Pinpoint the cell where the given text exists, returning its [x, y] midpoint coordinate. 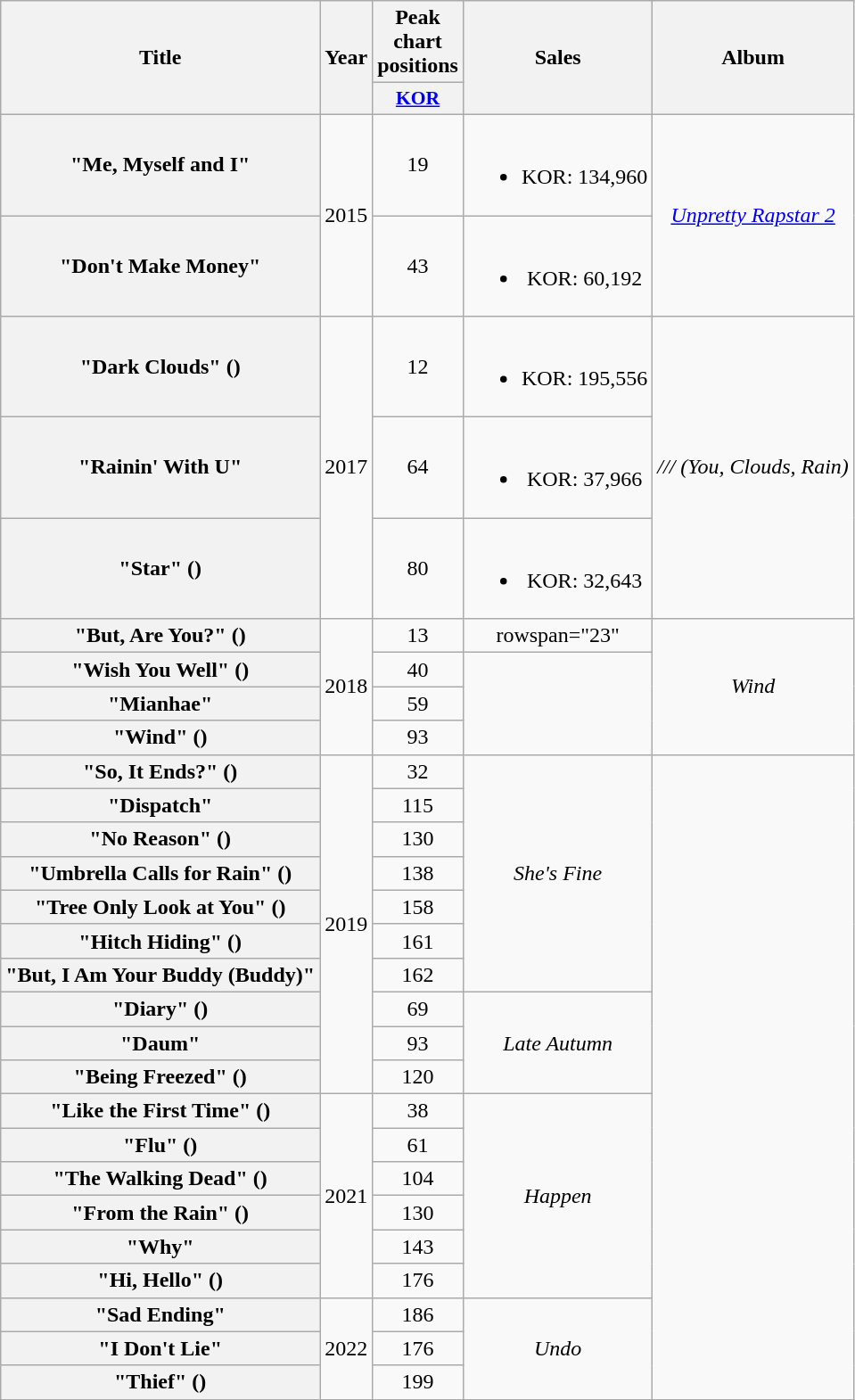
"Like the First Time" () [160, 1111]
69 [418, 1009]
40 [418, 670]
13 [418, 636]
rowspan="23" [557, 636]
59 [418, 704]
"Hitch Hiding" () [160, 941]
115 [418, 805]
KOR: 60,192 [557, 266]
"Being Freezed" () [160, 1077]
138 [418, 873]
KOR: 37,966 [557, 467]
/// (You, Clouds, Rain) [753, 467]
38 [418, 1111]
KOR: 32,643 [557, 569]
KOR [418, 99]
2019 [346, 924]
19 [418, 164]
"Dark Clouds" () [160, 367]
Unpretty Rapstar 2 [753, 215]
43 [418, 266]
162 [418, 975]
199 [418, 1382]
"Mianhae" [160, 704]
Peak chartpositions [418, 42]
She's Fine [557, 873]
"But, Are You?" () [160, 636]
"Thief" () [160, 1382]
"But, I Am Your Buddy (Buddy)" [160, 975]
Happen [557, 1196]
Sales [557, 58]
Album [753, 58]
KOR: 134,960 [557, 164]
"Me, Myself and I" [160, 164]
"Diary" () [160, 1009]
Late Autumn [557, 1042]
"No Reason" () [160, 839]
Year [346, 58]
64 [418, 467]
"Wish You Well" () [160, 670]
Title [160, 58]
120 [418, 1077]
"Why" [160, 1247]
"I Don't Lie" [160, 1348]
104 [418, 1179]
"Hi, Hello" () [160, 1281]
2021 [346, 1196]
Undo [557, 1348]
158 [418, 907]
"Flu" () [160, 1145]
"Wind" () [160, 737]
"Don't Make Money" [160, 266]
"The Walking Dead" () [160, 1179]
2015 [346, 215]
"Sad Ending" [160, 1314]
32 [418, 771]
"Rainin' With U" [160, 467]
161 [418, 941]
80 [418, 569]
"From the Rain" () [160, 1213]
2022 [346, 1348]
2017 [346, 467]
KOR: 195,556 [557, 367]
"Tree Only Look at You" () [160, 907]
"Dispatch" [160, 805]
186 [418, 1314]
"Star" () [160, 569]
"Umbrella Calls for Rain" () [160, 873]
"So, It Ends?" () [160, 771]
2018 [346, 687]
Wind [753, 687]
143 [418, 1247]
61 [418, 1145]
"Daum" [160, 1042]
12 [418, 367]
